From the cell containing the given text, extract its center point as [x, y] coordinate. 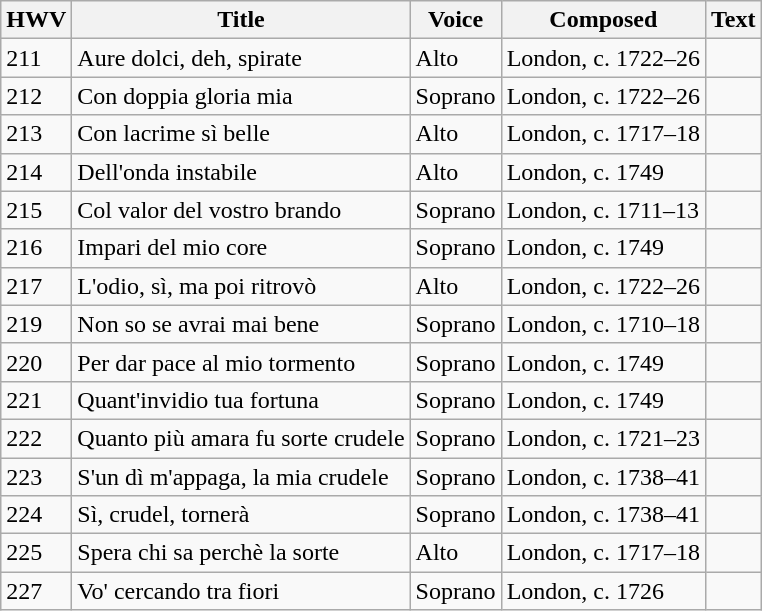
217 [36, 286]
Con doppia gloria mia [241, 96]
Per dar pace al mio tormento [241, 362]
Spera chi sa perchè la sorte [241, 553]
Quanto più amara fu sorte crudele [241, 438]
216 [36, 248]
London, c. 1726 [603, 591]
215 [36, 210]
Composed [603, 20]
S'un dì m'appaga, la mia crudele [241, 477]
HWV [36, 20]
227 [36, 591]
220 [36, 362]
Col valor del vostro brando [241, 210]
221 [36, 400]
224 [36, 515]
219 [36, 324]
L'odio, sì, ma poi ritrovò [241, 286]
Non so se avrai mai bene [241, 324]
Text [734, 20]
London, c. 1710–18 [603, 324]
Dell'onda instabile [241, 172]
211 [36, 58]
213 [36, 134]
Aure dolci, deh, spirate [241, 58]
214 [36, 172]
223 [36, 477]
Title [241, 20]
London, c. 1721–23 [603, 438]
Vo' cercando tra fiori [241, 591]
London, c. 1711–13 [603, 210]
212 [36, 96]
225 [36, 553]
222 [36, 438]
Voice [456, 20]
Impari del mio core [241, 248]
Sì, crudel, tornerà [241, 515]
Con lacrime sì belle [241, 134]
Quant'invidio tua fortuna [241, 400]
